Scan for the cell matching the given text and deliver its (X, Y) coordinate at center. 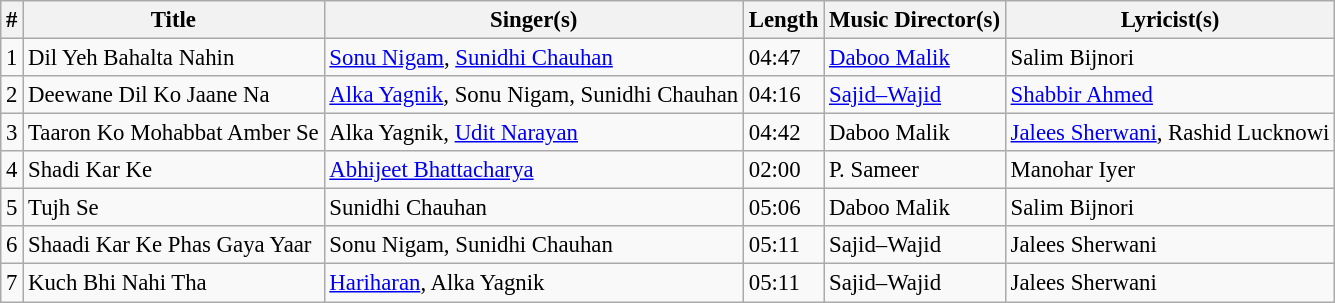
Tujh Se (174, 208)
Shadi Kar Ke (174, 170)
Title (174, 20)
Jalees Sherwani, Rashid Lucknowi (1170, 133)
Length (783, 20)
Deewane Dil Ko Jaane Na (174, 95)
3 (12, 133)
Shabbir Ahmed (1170, 95)
Music Director(s) (915, 20)
Taaron Ko Mohabbat Amber Se (174, 133)
Shaadi Kar Ke Phas Gaya Yaar (174, 245)
Manohar Iyer (1170, 170)
Alka Yagnik, Sonu Nigam, Sunidhi Chauhan (534, 95)
# (12, 20)
Alka Yagnik, Udit Narayan (534, 133)
2 (12, 95)
P. Sameer (915, 170)
Sunidhi Chauhan (534, 208)
04:42 (783, 133)
5 (12, 208)
7 (12, 283)
04:47 (783, 58)
02:00 (783, 170)
Kuch Bhi Nahi Tha (174, 283)
Lyricist(s) (1170, 20)
4 (12, 170)
Abhijeet Bhattacharya (534, 170)
04:16 (783, 95)
1 (12, 58)
05:06 (783, 208)
Singer(s) (534, 20)
Dil Yeh Bahalta Nahin (174, 58)
Hariharan, Alka Yagnik (534, 283)
6 (12, 245)
